Scan for the cell matching the given text and deliver its (X, Y) coordinate at center. 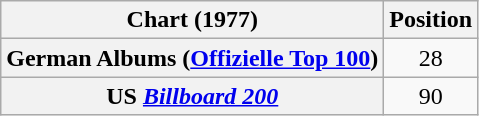
28 (431, 58)
German Albums (Offizielle Top 100) (192, 58)
90 (431, 96)
Chart (1977) (192, 20)
US Billboard 200 (192, 96)
Position (431, 20)
